Extract the (x, y) coordinate from the center of the cell holding the provided text.  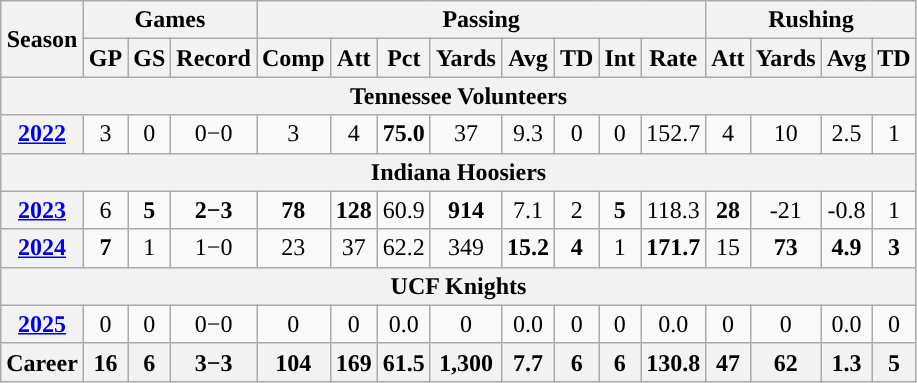
7.7 (528, 362)
169 (354, 362)
Pct (404, 58)
914 (466, 210)
Comp (293, 58)
16 (105, 362)
2−3 (214, 210)
UCF Knights (458, 286)
1−0 (214, 248)
10 (786, 134)
152.7 (674, 134)
9.3 (528, 134)
128 (354, 210)
Indiana Hoosiers (458, 172)
60.9 (404, 210)
2024 (42, 248)
7 (105, 248)
1,300 (466, 362)
2 (577, 210)
2025 (42, 324)
Passing (480, 20)
4.9 (846, 248)
349 (466, 248)
Int (620, 58)
-21 (786, 210)
Record (214, 58)
Rushing (812, 20)
-0.8 (846, 210)
28 (728, 210)
171.7 (674, 248)
130.8 (674, 362)
75.0 (404, 134)
3−3 (214, 362)
1.3 (846, 362)
78 (293, 210)
Rate (674, 58)
23 (293, 248)
Games (170, 20)
7.1 (528, 210)
47 (728, 362)
118.3 (674, 210)
Career (42, 362)
15 (728, 248)
GP (105, 58)
GS (150, 58)
61.5 (404, 362)
Season (42, 39)
2022 (42, 134)
15.2 (528, 248)
Tennessee Volunteers (458, 96)
104 (293, 362)
2.5 (846, 134)
73 (786, 248)
62 (786, 362)
2023 (42, 210)
62.2 (404, 248)
